Return [x, y] of the center of cell containing provided text 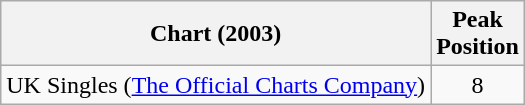
PeakPosition [478, 34]
8 [478, 85]
UK Singles (The Official Charts Company) [216, 85]
Chart (2003) [216, 34]
